Identify which cell holds the provided text, then report its (x, y) central coordinate. 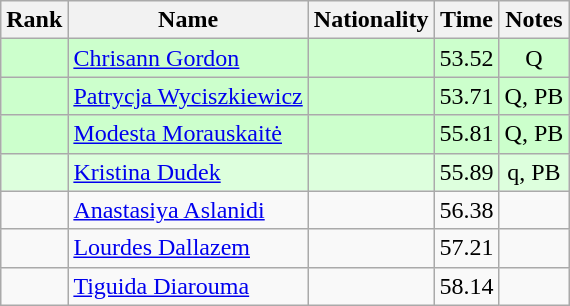
Patrycja Wyciszkiewicz (188, 96)
Chrisann Gordon (188, 58)
55.81 (466, 134)
53.71 (466, 96)
Modesta Morauskaitė (188, 134)
58.14 (466, 286)
Kristina Dudek (188, 172)
56.38 (466, 210)
Lourdes Dallazem (188, 248)
Q (534, 58)
Nationality (371, 20)
Tiguida Diarouma (188, 286)
55.89 (466, 172)
Rank (34, 20)
53.52 (466, 58)
Time (466, 20)
57.21 (466, 248)
Name (188, 20)
q, PB (534, 172)
Anastasiya Aslanidi (188, 210)
Notes (534, 20)
